Determine the (x, y) coordinate at the center of the cell enclosing the given text.  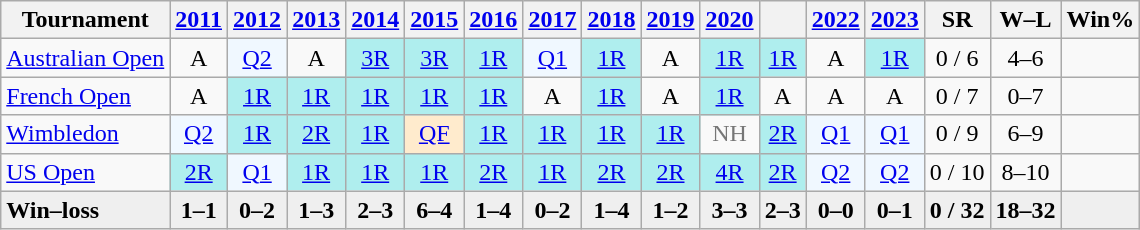
French Open (86, 96)
0 / 7 (957, 96)
2023 (894, 20)
2014 (376, 20)
2017 (552, 20)
2016 (494, 20)
2019 (670, 20)
8–10 (1026, 172)
2011 (199, 20)
2015 (434, 20)
1–2 (670, 210)
Australian Open (86, 58)
US Open (86, 172)
Wimbledon (86, 134)
2020 (730, 20)
4–6 (1026, 58)
NH (730, 134)
QF (434, 134)
6–4 (434, 210)
0 / 32 (957, 210)
18–32 (1026, 210)
3–3 (730, 210)
0 / 10 (957, 172)
0–1 (894, 210)
Tournament (86, 20)
SR (957, 20)
W–L (1026, 20)
Win% (1100, 20)
2013 (316, 20)
1–1 (199, 210)
6–9 (1026, 134)
2022 (836, 20)
Win–loss (86, 210)
2012 (258, 20)
4R (730, 172)
0 / 9 (957, 134)
0 / 6 (957, 58)
0–0 (836, 210)
1–3 (316, 210)
2018 (612, 20)
0–7 (1026, 96)
